From the cell containing the given text, extract its center point as (X, Y) coordinate. 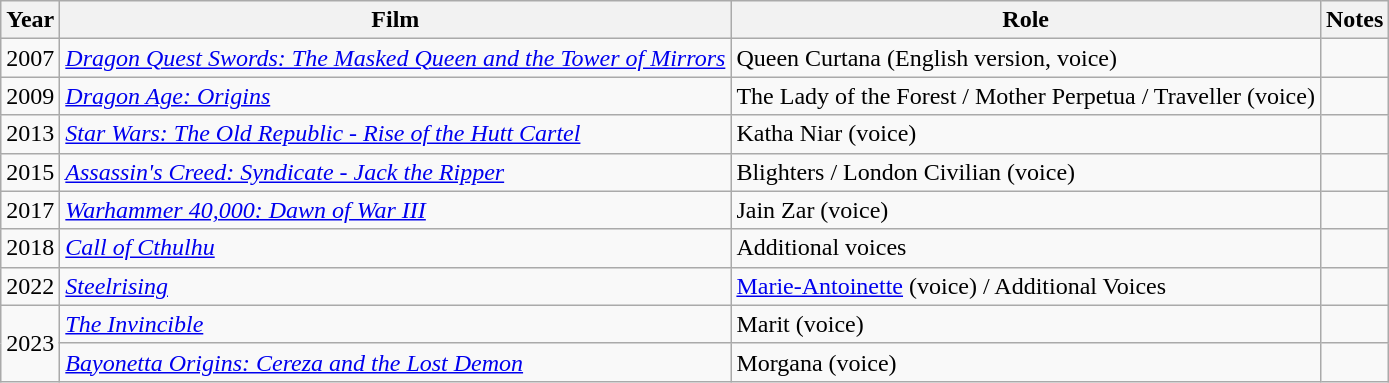
The Invincible (396, 324)
Katha Niar (voice) (1026, 134)
Film (396, 20)
Steelrising (396, 286)
Marie-Antoinette (voice) / Additional Voices (1026, 286)
Warhammer 40,000: Dawn of War III (396, 210)
Blighters / London Civilian (voice) (1026, 172)
Role (1026, 20)
2007 (30, 58)
Additional voices (1026, 248)
Queen Curtana (English version, voice) (1026, 58)
Bayonetta Origins: Cereza and the Lost Demon (396, 362)
Star Wars: The Old Republic - Rise of the Hutt Cartel (396, 134)
Dragon Age: Origins (396, 96)
2009 (30, 96)
2018 (30, 248)
Assassin's Creed: Syndicate - Jack the Ripper (396, 172)
Year (30, 20)
Notes (1354, 20)
2023 (30, 343)
Call of Cthulhu (396, 248)
Jain Zar (voice) (1026, 210)
Morgana (voice) (1026, 362)
2013 (30, 134)
Dragon Quest Swords: The Masked Queen and the Tower of Mirrors (396, 58)
2022 (30, 286)
2017 (30, 210)
Marit (voice) (1026, 324)
2015 (30, 172)
The Lady of the Forest / Mother Perpetua / Traveller (voice) (1026, 96)
